Search for the cell housing the specified text and yield its [X, Y] center coordinate. 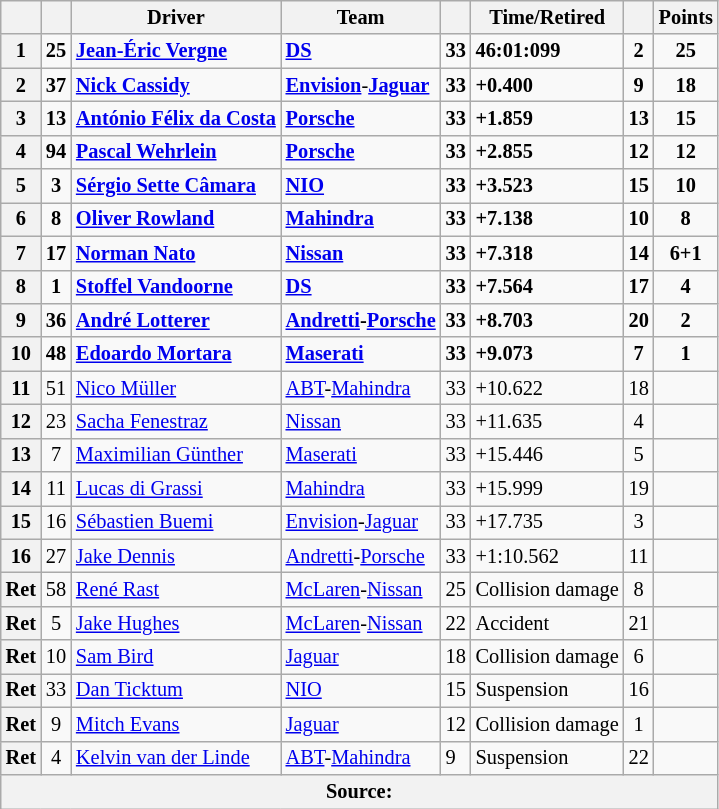
André Lotterer [176, 320]
Sébastien Buemi [176, 522]
Edoardo Mortara [176, 354]
+9.073 [548, 354]
51 [56, 388]
Mitch Evans [176, 724]
+2.855 [548, 152]
+0.400 [548, 85]
+7.318 [548, 253]
Team [361, 17]
Points [686, 17]
+3.523 [548, 186]
+17.735 [548, 522]
94 [56, 152]
Lucas di Grassi [176, 489]
37 [56, 85]
Sam Bird [176, 657]
Stoffel Vandoorne [176, 287]
+11.635 [548, 421]
Source: [360, 791]
António Félix da Costa [176, 118]
27 [56, 556]
Kelvin van der Linde [176, 758]
Sérgio Sette Câmara [176, 186]
6+1 [686, 253]
Dan Ticktum [176, 690]
+7.564 [548, 287]
58 [56, 589]
René Rast [176, 589]
+15.446 [548, 455]
+1:10.562 [548, 556]
Jean-Éric Vergne [176, 51]
Sacha Fenestraz [176, 421]
23 [56, 421]
Maximilian Günther [176, 455]
+15.999 [548, 489]
Driver [176, 17]
19 [639, 489]
+8.703 [548, 320]
Norman Nato [176, 253]
46:01:099 [548, 51]
Jake Hughes [176, 623]
+7.138 [548, 219]
Pascal Wehrlein [176, 152]
21 [639, 623]
20 [639, 320]
Jake Dennis [176, 556]
+1.859 [548, 118]
Accident [548, 623]
48 [56, 354]
36 [56, 320]
Nico Müller [176, 388]
Nick Cassidy [176, 85]
+10.622 [548, 388]
Oliver Rowland [176, 219]
Time/Retired [548, 17]
